Detect which cell encompasses the target text, then output its (x, y) center coordinate. 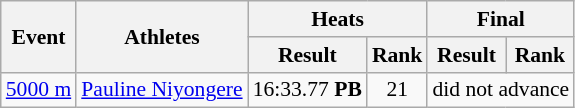
Athletes (162, 36)
Pauline Niyongere (162, 90)
Heats (338, 19)
16:33.77 PB (308, 90)
21 (398, 90)
5000 m (38, 90)
did not advance (500, 90)
Event (38, 36)
Final (500, 19)
